Return the [X, Y] coordinate for the center point of the cell that contains the specified text.  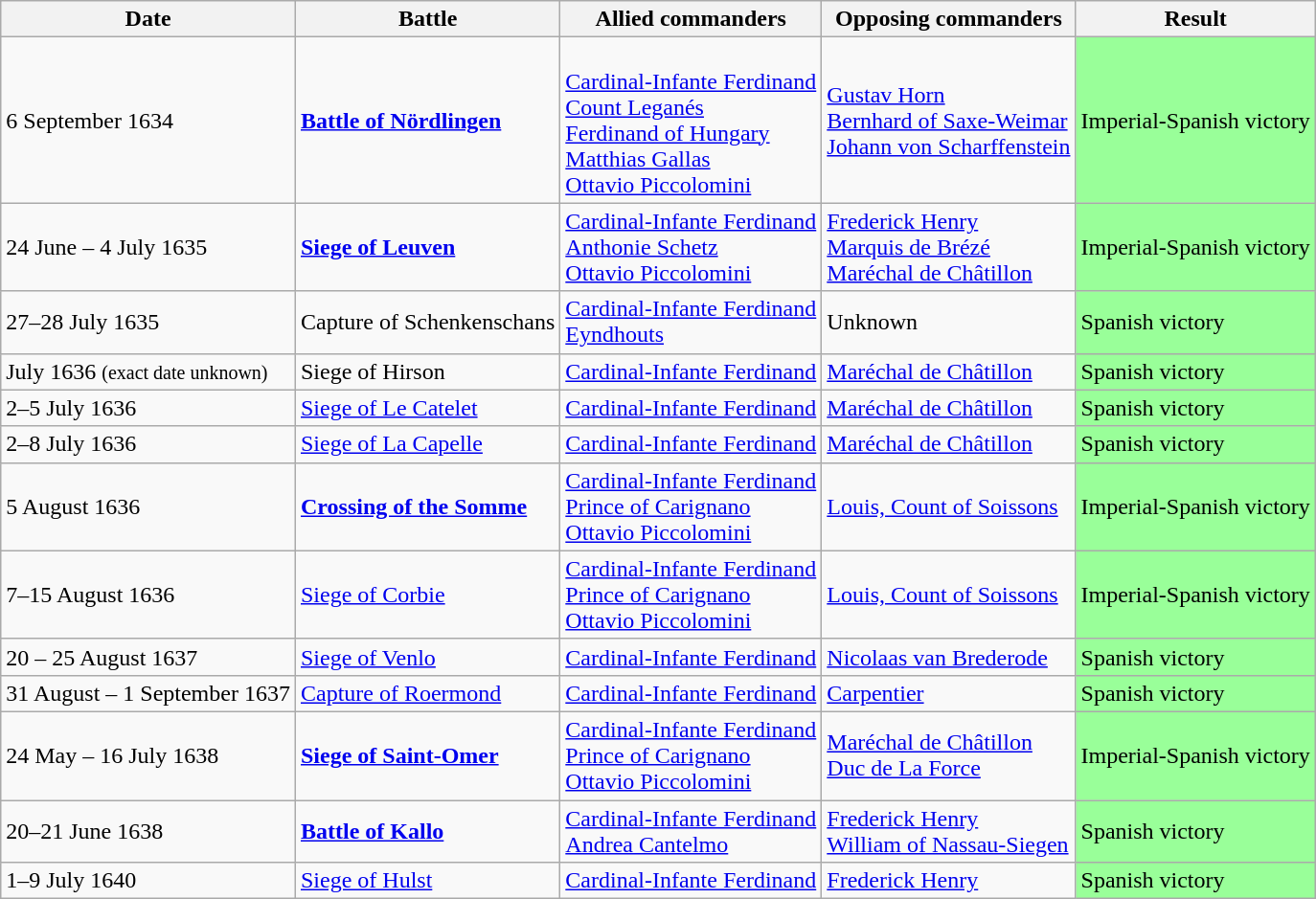
20 – 25 August 1637 [148, 657]
Cardinal-Infante Ferdinand Anthonie Schetz Ottavio Piccolomini [692, 247]
Battle of Kallo [427, 831]
5 August 1636 [148, 506]
Siege of Leuven [427, 247]
Capture of Roermond [427, 693]
Battle of Nördlingen [427, 121]
Allied commanders [692, 19]
Maréchal de Châtillon Duc de La Force [948, 755]
27–28 July 1635 [148, 322]
Opposing commanders [948, 19]
July 1636 (exact date unknown) [148, 371]
24 June – 4 July 1635 [148, 247]
Frederick Henry Marquis de Brézé Maréchal de Châtillon [948, 247]
Carpentier [948, 693]
Siege of Le Catelet [427, 408]
Siege of La Capelle [427, 444]
2–5 July 1636 [148, 408]
Siege of Corbie [427, 595]
24 May – 16 July 1638 [148, 755]
Siege of Saint-Omer [427, 755]
Siege of Venlo [427, 657]
2–8 July 1636 [148, 444]
Gustav Horn Bernhard of Saxe-Weimar Johann von Scharffenstein [948, 121]
Unknown [948, 322]
Crossing of the Somme [427, 506]
20–21 June 1638 [148, 831]
6 September 1634 [148, 121]
31 August – 1 September 1637 [148, 693]
Battle [427, 19]
Capture of Schenkenschans [427, 322]
Cardinal-Infante Ferdinand Andrea Cantelmo [692, 831]
Frederick Henry [948, 881]
Frederick Henry William of Nassau-Siegen [948, 831]
Siege of Hulst [427, 881]
Date [148, 19]
Siege of Hirson [427, 371]
Result [1195, 19]
Cardinal-Infante Ferdinand Count Leganés Ferdinand of Hungary Matthias Gallas Ottavio Piccolomini [692, 121]
Nicolaas van Brederode [948, 657]
7–15 August 1636 [148, 595]
Cardinal-Infante Ferdinand Eyndhouts [692, 322]
1–9 July 1640 [148, 881]
